Scan for the cell matching the given text and deliver its (x, y) coordinate at center. 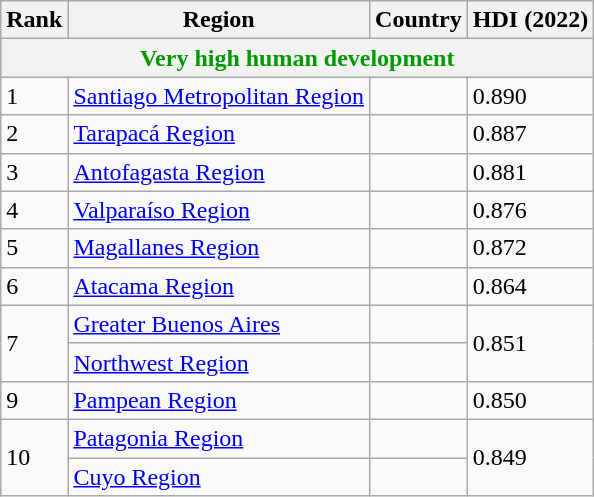
0.881 (530, 172)
0.864 (530, 286)
0.876 (530, 210)
3 (34, 172)
Patagonia Region (219, 438)
Tarapacá Region (219, 134)
0.851 (530, 343)
0.890 (530, 96)
Region (219, 20)
0.872 (530, 248)
Cuyo Region (219, 477)
Very high human development (298, 58)
1 (34, 96)
0.887 (530, 134)
9 (34, 400)
Country (419, 20)
Pampean Region (219, 400)
Antofagasta Region (219, 172)
Valparaíso Region (219, 210)
Magallanes Region (219, 248)
Atacama Region (219, 286)
0.849 (530, 457)
Santiago Metropolitan Region (219, 96)
Rank (34, 20)
7 (34, 343)
6 (34, 286)
4 (34, 210)
Greater Buenos Aires (219, 324)
10 (34, 457)
5 (34, 248)
HDI (2022) (530, 20)
0.850 (530, 400)
2 (34, 134)
Northwest Region (219, 362)
